Pinpoint the cell where the given text exists, returning its [x, y] midpoint coordinate. 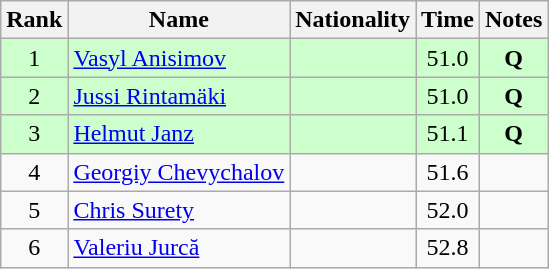
Rank [34, 20]
6 [34, 248]
2 [34, 96]
52.8 [448, 248]
5 [34, 210]
Valeriu Jurcă [179, 248]
52.0 [448, 210]
3 [34, 134]
Helmut Janz [179, 134]
Vasyl Anisimov [179, 58]
51.6 [448, 172]
51.1 [448, 134]
1 [34, 58]
Nationality [353, 20]
Georgiy Chevychalov [179, 172]
Chris Surety [179, 210]
Jussi Rintamäki [179, 96]
Name [179, 20]
4 [34, 172]
Notes [513, 20]
Time [448, 20]
